Provide the (x, y) coordinate of the cell's center where the given text is located.  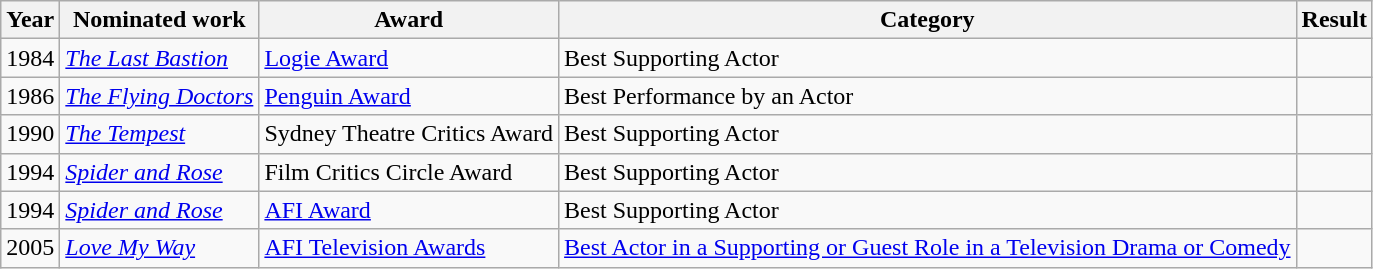
The Flying Doctors (160, 96)
Sydney Theatre Critics Award (409, 134)
1990 (30, 134)
Film Critics Circle Award (409, 172)
The Tempest (160, 134)
Penguin Award (409, 96)
Logie Award (409, 58)
Love My Way (160, 248)
Best Actor in a Supporting or Guest Role in a Television Drama or Comedy (928, 248)
1984 (30, 58)
Nominated work (160, 20)
The Last Bastion (160, 58)
Best Performance by an Actor (928, 96)
Category (928, 20)
AFI Television Awards (409, 248)
Year (30, 20)
1986 (30, 96)
Award (409, 20)
AFI Award (409, 210)
Result (1334, 20)
2005 (30, 248)
